Provide the [x, y] coordinate of the cell's center where the given text is located.  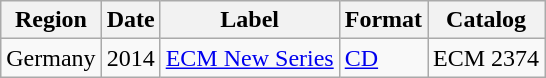
Date [130, 20]
2014 [130, 58]
Region [51, 20]
CD [383, 58]
Format [383, 20]
Label [250, 20]
Catalog [486, 20]
ECM New Series [250, 58]
Germany [51, 58]
ECM 2374 [486, 58]
